Return [x, y] of the center of cell containing provided text 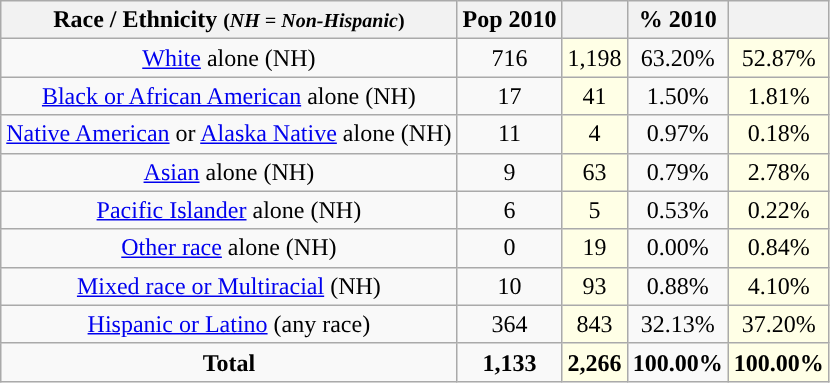
5 [594, 210]
10 [510, 286]
0.00% [678, 248]
1,133 [510, 362]
0.84% [778, 248]
Pacific Islander alone (NH) [229, 210]
11 [510, 134]
52.87% [778, 58]
Race / Ethnicity (NH = Non-Hispanic) [229, 20]
63 [594, 172]
Hispanic or Latino (any race) [229, 324]
37.20% [778, 324]
Other race alone (NH) [229, 248]
2.78% [778, 172]
843 [594, 324]
9 [510, 172]
0.53% [678, 210]
Asian alone (NH) [229, 172]
% 2010 [678, 20]
1.81% [778, 96]
Mixed race or Multiracial (NH) [229, 286]
0.79% [678, 172]
93 [594, 286]
4 [594, 134]
Pop 2010 [510, 20]
Black or African American alone (NH) [229, 96]
1.50% [678, 96]
4.10% [778, 286]
0.22% [778, 210]
41 [594, 96]
6 [510, 210]
Total [229, 362]
0.97% [678, 134]
364 [510, 324]
2,266 [594, 362]
0 [510, 248]
32.13% [678, 324]
17 [510, 96]
0.88% [678, 286]
19 [594, 248]
Native American or Alaska Native alone (NH) [229, 134]
1,198 [594, 58]
716 [510, 58]
White alone (NH) [229, 58]
63.20% [678, 58]
0.18% [778, 134]
